Return [X, Y] of the center of cell containing provided text 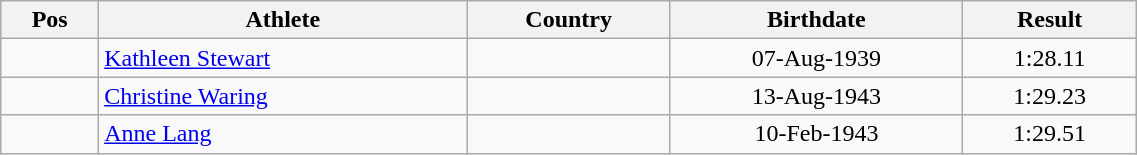
Country [568, 20]
1:28.11 [1050, 58]
Kathleen Stewart [283, 58]
Pos [50, 20]
Anne Lang [283, 134]
Birthdate [816, 20]
1:29.51 [1050, 134]
Result [1050, 20]
Athlete [283, 20]
07-Aug-1939 [816, 58]
10-Feb-1943 [816, 134]
13-Aug-1943 [816, 96]
1:29.23 [1050, 96]
Christine Waring [283, 96]
